Find where the given text appears and provide that cell's center as (X, Y) coordinate. 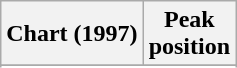
Peakposition (189, 34)
Chart (1997) (72, 34)
